Identify which cell holds the provided text, then report its (x, y) central coordinate. 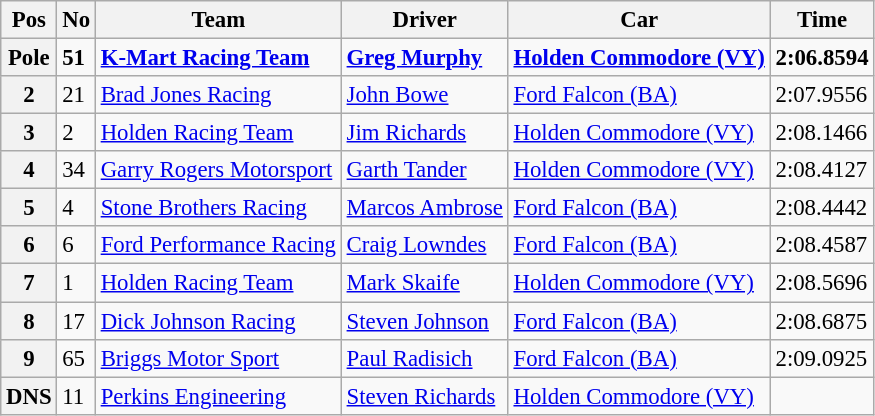
34 (76, 170)
3 (29, 133)
2:08.5696 (822, 283)
5 (29, 208)
7 (29, 283)
Pole (29, 58)
2:09.0925 (822, 358)
51 (76, 58)
Dick Johnson Racing (218, 321)
John Bowe (424, 95)
Greg Murphy (424, 58)
Pos (29, 20)
DNS (29, 396)
Craig Lowndes (424, 245)
No (76, 20)
11 (76, 396)
2:07.9556 (822, 95)
21 (76, 95)
2:06.8594 (822, 58)
Steven Richards (424, 396)
Briggs Motor Sport (218, 358)
Team (218, 20)
2:08.1466 (822, 133)
Mark Skaife (424, 283)
8 (29, 321)
Brad Jones Racing (218, 95)
Garry Rogers Motorsport (218, 170)
Steven Johnson (424, 321)
Paul Radisich (424, 358)
2:08.6875 (822, 321)
Ford Performance Racing (218, 245)
K-Mart Racing Team (218, 58)
9 (29, 358)
Driver (424, 20)
2:08.4442 (822, 208)
2:08.4587 (822, 245)
Garth Tander (424, 170)
Jim Richards (424, 133)
Time (822, 20)
Car (639, 20)
Marcos Ambrose (424, 208)
17 (76, 321)
1 (76, 283)
Perkins Engineering (218, 396)
65 (76, 358)
2:08.4127 (822, 170)
Stone Brothers Racing (218, 208)
